Return (x, y) of the center of cell containing provided text 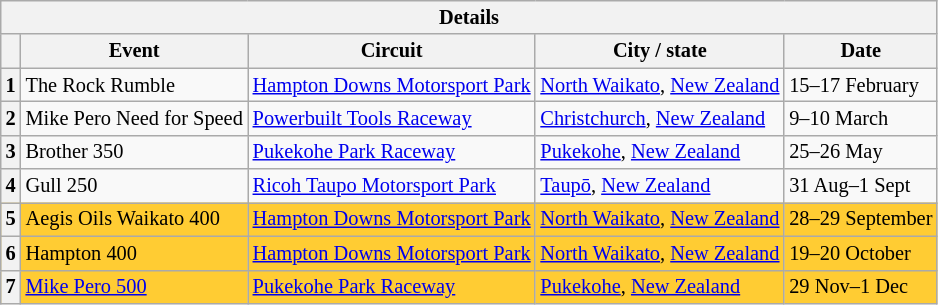
2 (11, 118)
29 Nov–1 Dec (860, 287)
9–10 March (860, 118)
Hampton 400 (134, 253)
Event (134, 51)
The Rock Rumble (134, 85)
Details (470, 17)
3 (11, 152)
Brother 350 (134, 152)
31 Aug–1 Sept (860, 186)
Circuit (392, 51)
28–29 September (860, 219)
1 (11, 85)
Date (860, 51)
25–26 May (860, 152)
Aegis Oils Waikato 400 (134, 219)
Ricoh Taupo Motorsport Park (392, 186)
4 (11, 186)
6 (11, 253)
19–20 October (860, 253)
7 (11, 287)
Mike Pero 500 (134, 287)
Powerbuilt Tools Raceway (392, 118)
City / state (660, 51)
Taupō, New Zealand (660, 186)
Gull 250 (134, 186)
Christchurch, New Zealand (660, 118)
15–17 February (860, 85)
Mike Pero Need for Speed (134, 118)
5 (11, 219)
